Find where the given text appears and provide that cell's center as (x, y) coordinate. 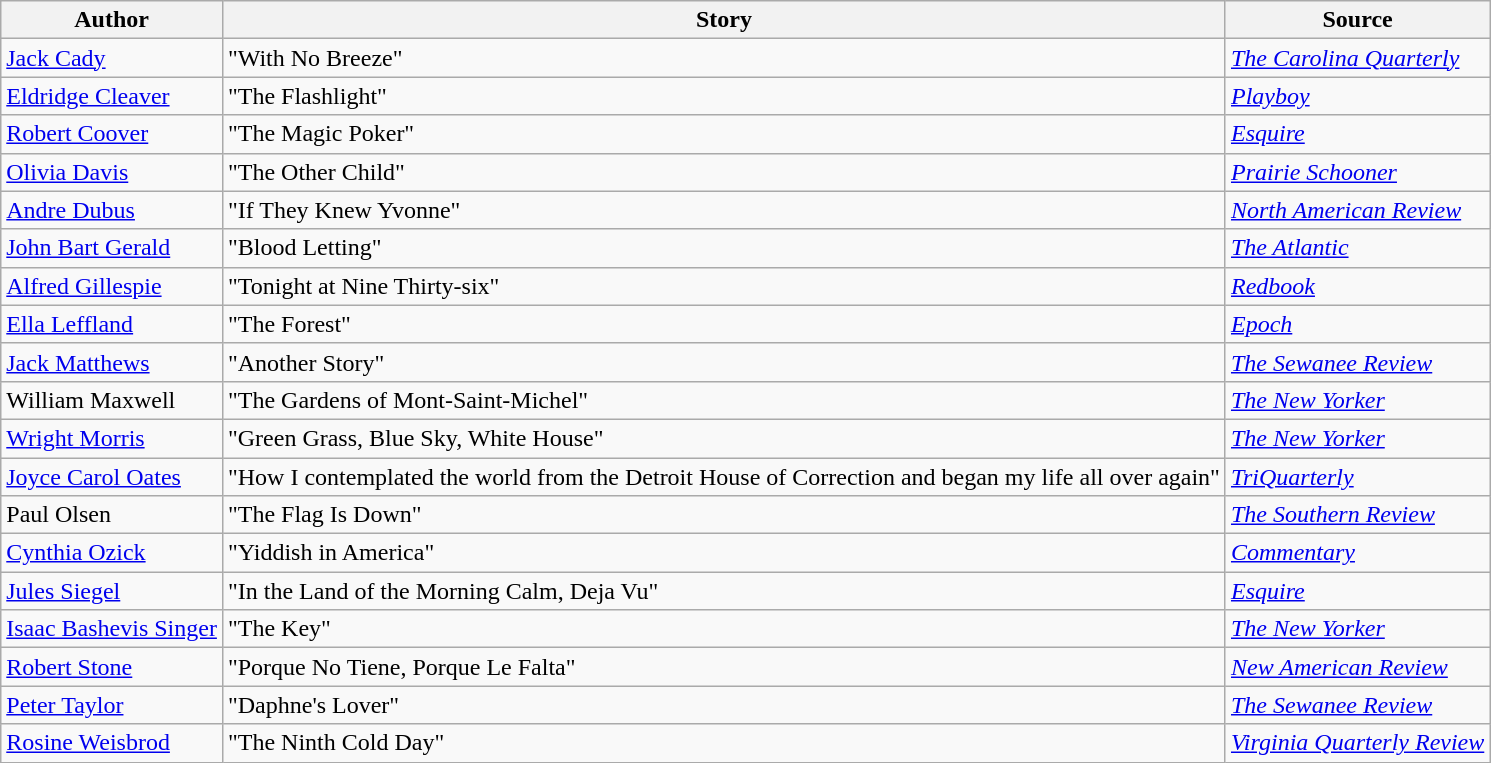
"The Other Child" (724, 172)
"The Flag Is Down" (724, 515)
The Carolina Quarterly (1357, 58)
North American Review (1357, 210)
Author (112, 20)
Jules Siegel (112, 591)
The Southern Review (1357, 515)
"Green Grass, Blue Sky, White House" (724, 438)
"Tonight at Nine Thirty-six" (724, 286)
Ella Leffland (112, 324)
"In the Land of the Morning Calm, Deja Vu" (724, 591)
Alfred Gillespie (112, 286)
Virginia Quarterly Review (1357, 743)
Joyce Carol Oates (112, 477)
Robert Stone (112, 667)
"Blood Letting" (724, 248)
Source (1357, 20)
Commentary (1357, 553)
Redbook (1357, 286)
"The Flashlight" (724, 96)
Jack Matthews (112, 362)
New American Review (1357, 667)
"The Key" (724, 629)
"Yiddish in America" (724, 553)
Eldridge Cleaver (112, 96)
Rosine Weisbrod (112, 743)
"With No Breeze" (724, 58)
The Atlantic (1357, 248)
Robert Coover (112, 134)
"Another Story" (724, 362)
"Porque No Tiene, Porque Le Falta" (724, 667)
Epoch (1357, 324)
"The Magic Poker" (724, 134)
Paul Olsen (112, 515)
Story (724, 20)
"The Forest" (724, 324)
Wright Morris (112, 438)
Olivia Davis (112, 172)
Jack Cady (112, 58)
Peter Taylor (112, 705)
Isaac Bashevis Singer (112, 629)
"If They Knew Yvonne" (724, 210)
Cynthia Ozick (112, 553)
John Bart Gerald (112, 248)
"The Ninth Cold Day" (724, 743)
Prairie Schooner (1357, 172)
Andre Dubus (112, 210)
"The Gardens of Mont-Saint-Michel" (724, 400)
"How I contemplated the world from the Detroit House of Correction and began my life all over again" (724, 477)
Playboy (1357, 96)
TriQuarterly (1357, 477)
"Daphne's Lover" (724, 705)
William Maxwell (112, 400)
